For the text-containing cell, return its midpoint in [x, y] coordinate format. 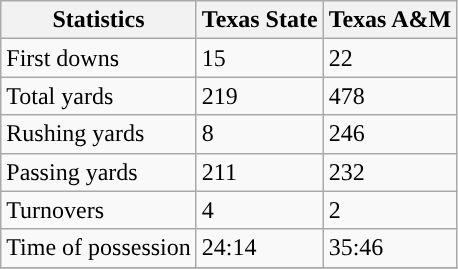
Passing yards [99, 172]
Texas A&M [390, 20]
4 [260, 210]
Time of possession [99, 248]
211 [260, 172]
232 [390, 172]
246 [390, 134]
Texas State [260, 20]
35:46 [390, 248]
24:14 [260, 248]
Rushing yards [99, 134]
219 [260, 96]
First downs [99, 58]
2 [390, 210]
22 [390, 58]
15 [260, 58]
Turnovers [99, 210]
478 [390, 96]
8 [260, 134]
Statistics [99, 20]
Total yards [99, 96]
